Capture the cell that displays the provided text and extract its [x, y] central coordinate. 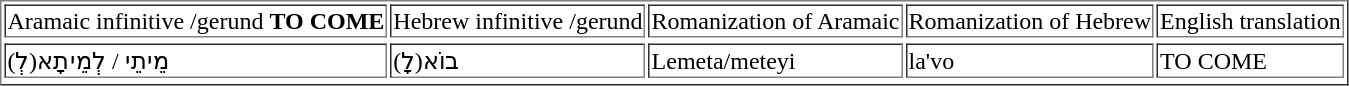
(לְ)מֵיתֵי / לְמֵיתָא [196, 61]
Aramaic infinitive /gerund TO COME [196, 20]
TO COME [1250, 61]
Hebrew infinitive /gerund [518, 20]
English translation [1250, 20]
(לָ)בוֹא [518, 61]
Romanization of Aramaic [776, 20]
la'vo [1030, 61]
Lemeta/meteyi [776, 61]
Romanization of Hebrew [1030, 20]
